Identify which cell holds the provided text, then report its (X, Y) central coordinate. 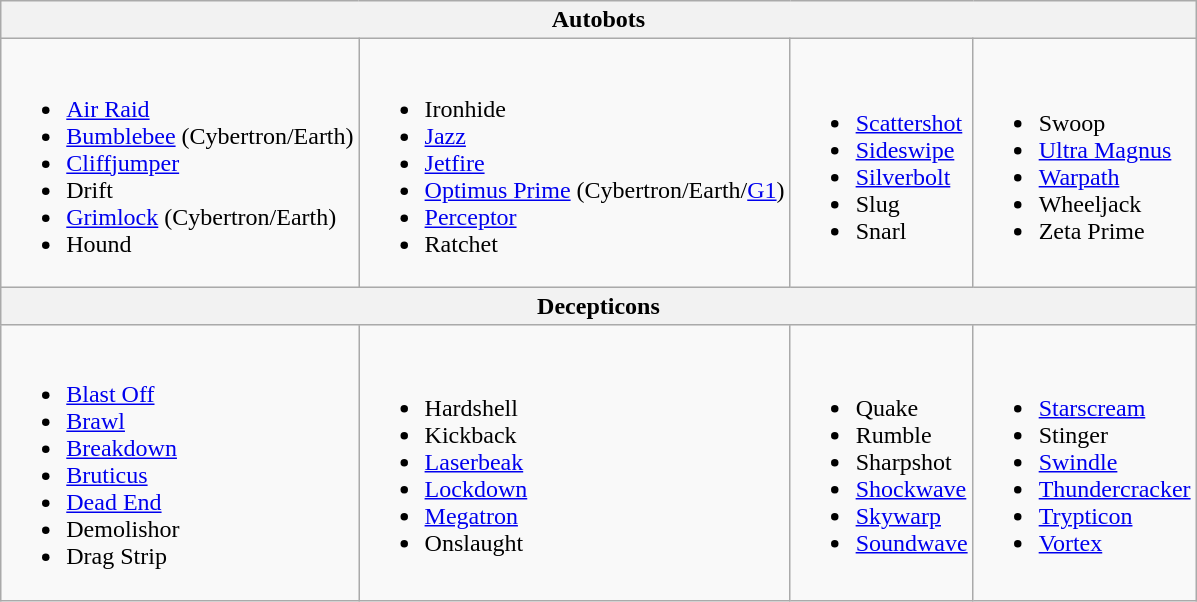
ScattershotSideswipeSilverboltSlugSnarl (882, 163)
SwoopUltra MagnusWarpathWheeljackZeta Prime (1084, 163)
Autobots (598, 20)
Air RaidBumblebee (Cybertron/Earth)CliffjumperDriftGrimlock (Cybertron/Earth)Hound (180, 163)
StarscreamStingerSwindleThundercrackerTrypticonVortex (1084, 462)
Decepticons (598, 306)
HardshellKickbackLaserbeakLockdownMegatronOnslaught (574, 462)
Blast OffBrawlBreakdownBruticusDead EndDemolishorDrag Strip (180, 462)
IronhideJazzJetfireOptimus Prime (Cybertron/Earth/G1)PerceptorRatchet (574, 163)
QuakeRumbleSharpshotShockwaveSkywarpSoundwave (882, 462)
